Capture the cell that displays the provided text and extract its [X, Y] central coordinate. 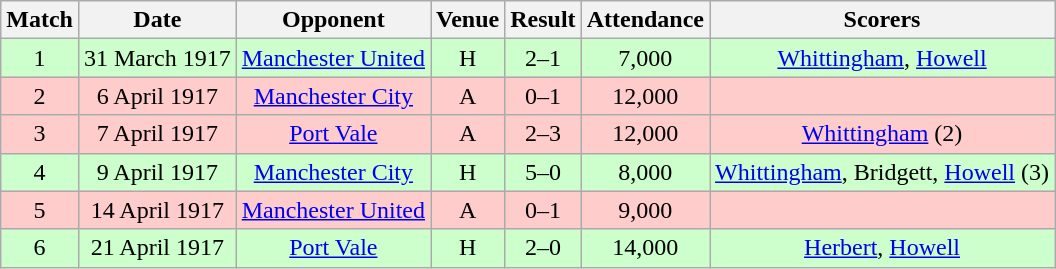
2–0 [543, 248]
Result [543, 20]
5 [40, 210]
31 March 1917 [157, 58]
2–1 [543, 58]
8,000 [645, 172]
6 [40, 248]
5–0 [543, 172]
1 [40, 58]
6 April 1917 [157, 96]
7 April 1917 [157, 134]
Whittingham (2) [882, 134]
2–3 [543, 134]
Whittingham, Howell [882, 58]
Venue [468, 20]
Opponent [333, 20]
Attendance [645, 20]
4 [40, 172]
Match [40, 20]
Whittingham, Bridgett, Howell (3) [882, 172]
9,000 [645, 210]
14 April 1917 [157, 210]
21 April 1917 [157, 248]
3 [40, 134]
2 [40, 96]
14,000 [645, 248]
Scorers [882, 20]
Date [157, 20]
Herbert, Howell [882, 248]
9 April 1917 [157, 172]
7,000 [645, 58]
